Locate the cell with the specified text and output its (X, Y) center coordinate. 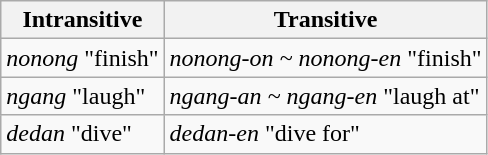
dedan-en "dive for" (326, 134)
nonong-on ~ nonong-en "finish" (326, 58)
ngang-an ~ ngang-en "laugh at" (326, 96)
dedan "dive" (82, 134)
Intransitive (82, 20)
Transitive (326, 20)
ngang "laugh" (82, 96)
nonong "finish" (82, 58)
